Extract the [X, Y] coordinate from the center of the cell holding the provided text.  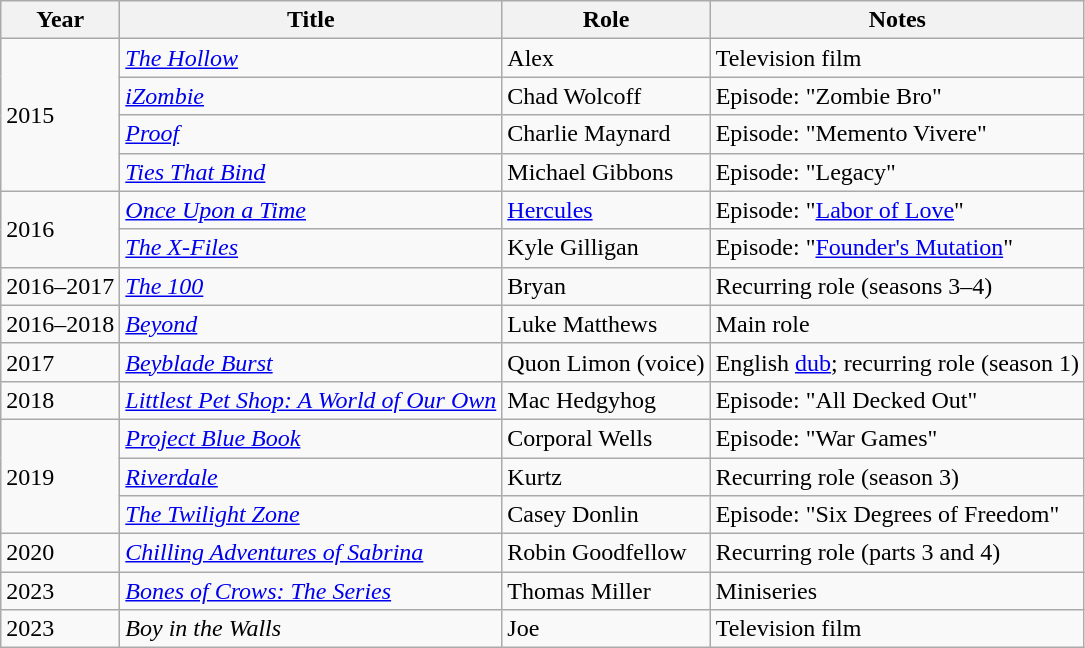
Episode: "Labor of Love" [897, 210]
The Hollow [311, 58]
The Twilight Zone [311, 515]
Riverdale [311, 477]
Casey Donlin [606, 515]
Luke Matthews [606, 324]
Joe [606, 629]
The 100 [311, 286]
Robin Goodfellow [606, 553]
Once Upon a Time [311, 210]
Episode: "War Games" [897, 438]
Episode: "All Decked Out" [897, 400]
Episode: "Zombie Bro" [897, 96]
Chad Wolcoff [606, 96]
Episode: "Legacy" [897, 172]
Alex [606, 58]
2017 [60, 362]
The X-Files [311, 248]
Role [606, 20]
Littlest Pet Shop: A World of Our Own [311, 400]
Recurring role (seasons 3–4) [897, 286]
Notes [897, 20]
Project Blue Book [311, 438]
Boy in the Walls [311, 629]
Bryan [606, 286]
2019 [60, 476]
2016 [60, 229]
iZombie [311, 96]
Recurring role (season 3) [897, 477]
Chilling Adventures of Sabrina [311, 553]
Proof [311, 134]
Episode: "Founder's Mutation" [897, 248]
Episode: "Six Degrees of Freedom" [897, 515]
Michael Gibbons [606, 172]
Hercules [606, 210]
Thomas Miller [606, 591]
Charlie Maynard [606, 134]
2020 [60, 553]
Bones of Crows: The Series [311, 591]
2016–2017 [60, 286]
Kurtz [606, 477]
2016–2018 [60, 324]
Mac Hedgyhog [606, 400]
Corporal Wells [606, 438]
Beyond [311, 324]
Kyle Gilligan [606, 248]
Title [311, 20]
Year [60, 20]
2015 [60, 115]
2018 [60, 400]
Beyblade Burst [311, 362]
Ties That Bind [311, 172]
Recurring role (parts 3 and 4) [897, 553]
English dub; recurring role (season 1) [897, 362]
Main role [897, 324]
Miniseries [897, 591]
Episode: "Memento Vivere" [897, 134]
Quon Limon (voice) [606, 362]
